Extract the (x, y) coordinate from the center of the cell holding the provided text.  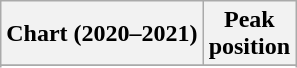
Chart (2020–2021) (102, 34)
Peakposition (249, 34)
